Identify which cell holds the provided text, then report its (x, y) central coordinate. 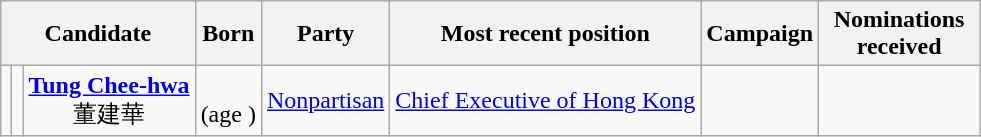
Campaign (760, 34)
Nonpartisan (325, 101)
Chief Executive of Hong Kong (546, 101)
Tung Chee-hwa董建華 (109, 101)
(age ) (228, 101)
Nominationsreceived (900, 34)
Party (325, 34)
Most recent position (546, 34)
Candidate (98, 34)
Born (228, 34)
